Search for the cell housing the specified text and yield its [X, Y] center coordinate. 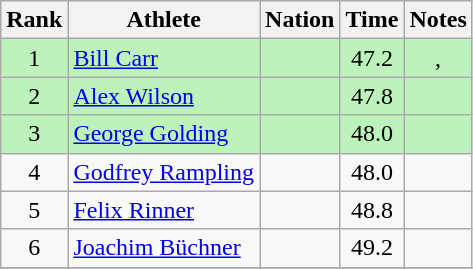
Bill Carr [164, 58]
Godfrey Rampling [164, 172]
2 [34, 96]
47.2 [372, 58]
5 [34, 210]
Felix Rinner [164, 210]
George Golding [164, 134]
Time [372, 20]
49.2 [372, 248]
Athlete [164, 20]
Rank [34, 20]
3 [34, 134]
4 [34, 172]
Joachim Büchner [164, 248]
Alex Wilson [164, 96]
6 [34, 248]
Nation [300, 20]
48.8 [372, 210]
1 [34, 58]
Notes [438, 20]
47.8 [372, 96]
, [438, 58]
